Pinpoint the cell where the given text exists, returning its (X, Y) midpoint coordinate. 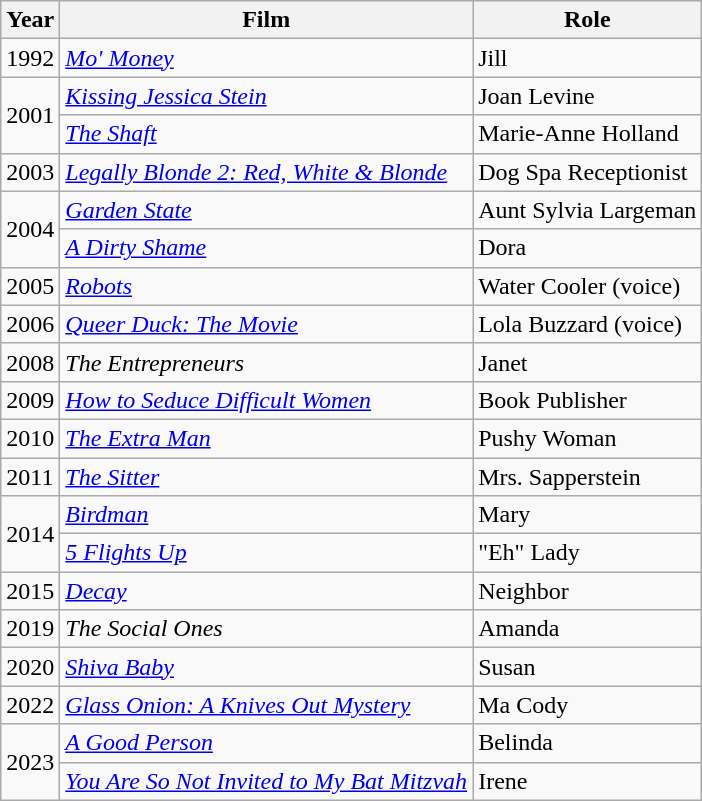
Belinda (588, 743)
Film (266, 20)
Jill (588, 58)
The Entrepreneurs (266, 362)
The Extra Man (266, 438)
Susan (588, 667)
2010 (30, 438)
Robots (266, 286)
2004 (30, 229)
Mo' Money (266, 58)
Kissing Jessica Stein (266, 96)
Legally Blonde 2: Red, White & Blonde (266, 172)
Decay (266, 591)
A Good Person (266, 743)
The Sitter (266, 477)
Pushy Woman (588, 438)
Neighbor (588, 591)
Water Cooler (voice) (588, 286)
Shiva Baby (266, 667)
2005 (30, 286)
A Dirty Shame (266, 248)
2006 (30, 324)
"Eh" Lady (588, 553)
5 Flights Up (266, 553)
1992 (30, 58)
Queer Duck: The Movie (266, 324)
2019 (30, 629)
2020 (30, 667)
2015 (30, 591)
How to Seduce Difficult Women (266, 400)
Garden State (266, 210)
The Shaft (266, 134)
2008 (30, 362)
2023 (30, 762)
Joan Levine (588, 96)
You Are So Not Invited to My Bat Mitzvah (266, 781)
Year (30, 20)
2014 (30, 534)
Mrs. Sapperstein (588, 477)
Janet (588, 362)
Amanda (588, 629)
2009 (30, 400)
2001 (30, 115)
The Social Ones (266, 629)
Ma Cody (588, 705)
2003 (30, 172)
Lola Buzzard (voice) (588, 324)
Dog Spa Receptionist (588, 172)
Irene (588, 781)
2022 (30, 705)
Marie-Anne Holland (588, 134)
Book Publisher (588, 400)
Glass Onion: A Knives Out Mystery (266, 705)
Aunt Sylvia Largeman (588, 210)
Dora (588, 248)
2011 (30, 477)
Mary (588, 515)
Birdman (266, 515)
Role (588, 20)
